Scan for the cell matching the given text and deliver its [x, y] coordinate at center. 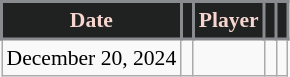
Player [229, 20]
December 20, 2024 [92, 57]
Date [92, 20]
